For the text-containing cell, return its midpoint in (X, Y) coordinate format. 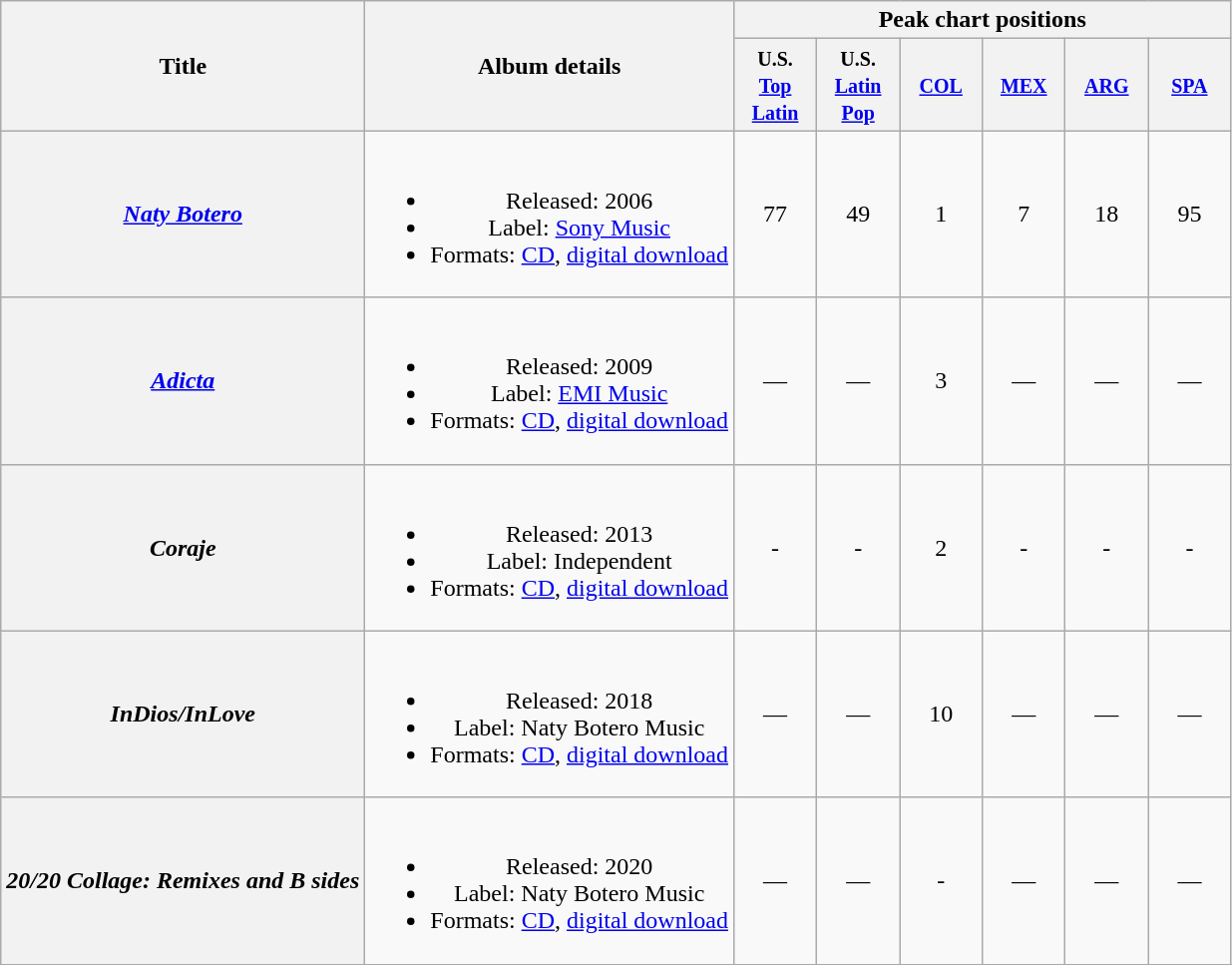
Released: 2006Label: Sony MusicFormats: CD, digital download (550, 214)
77 (776, 214)
3 (942, 381)
Released: 2013Label: IndependentFormats: CD, digital download (550, 547)
Released: 2009Label: EMI MusicFormats: CD, digital download (550, 381)
Released: 2020Label: Naty Botero MusicFormats: CD, digital download (550, 880)
SPA (1189, 85)
U.S. Top Latin (776, 85)
InDios/InLove (184, 715)
Adicta (184, 381)
7 (1024, 214)
Coraje (184, 547)
MEX (1024, 85)
1 (942, 214)
Naty Botero (184, 214)
2 (942, 547)
18 (1107, 214)
Title (184, 66)
20/20 Collage: Remixes and B sides (184, 880)
COL (942, 85)
Peak chart positions (983, 20)
Released: 2018Label: Naty Botero MusicFormats: CD, digital download (550, 715)
95 (1189, 214)
49 (858, 214)
ARG (1107, 85)
Album details (550, 66)
10 (942, 715)
U.S. Latin Pop (858, 85)
